Provide the [X, Y] coordinate of the cell's center where the given text is located.  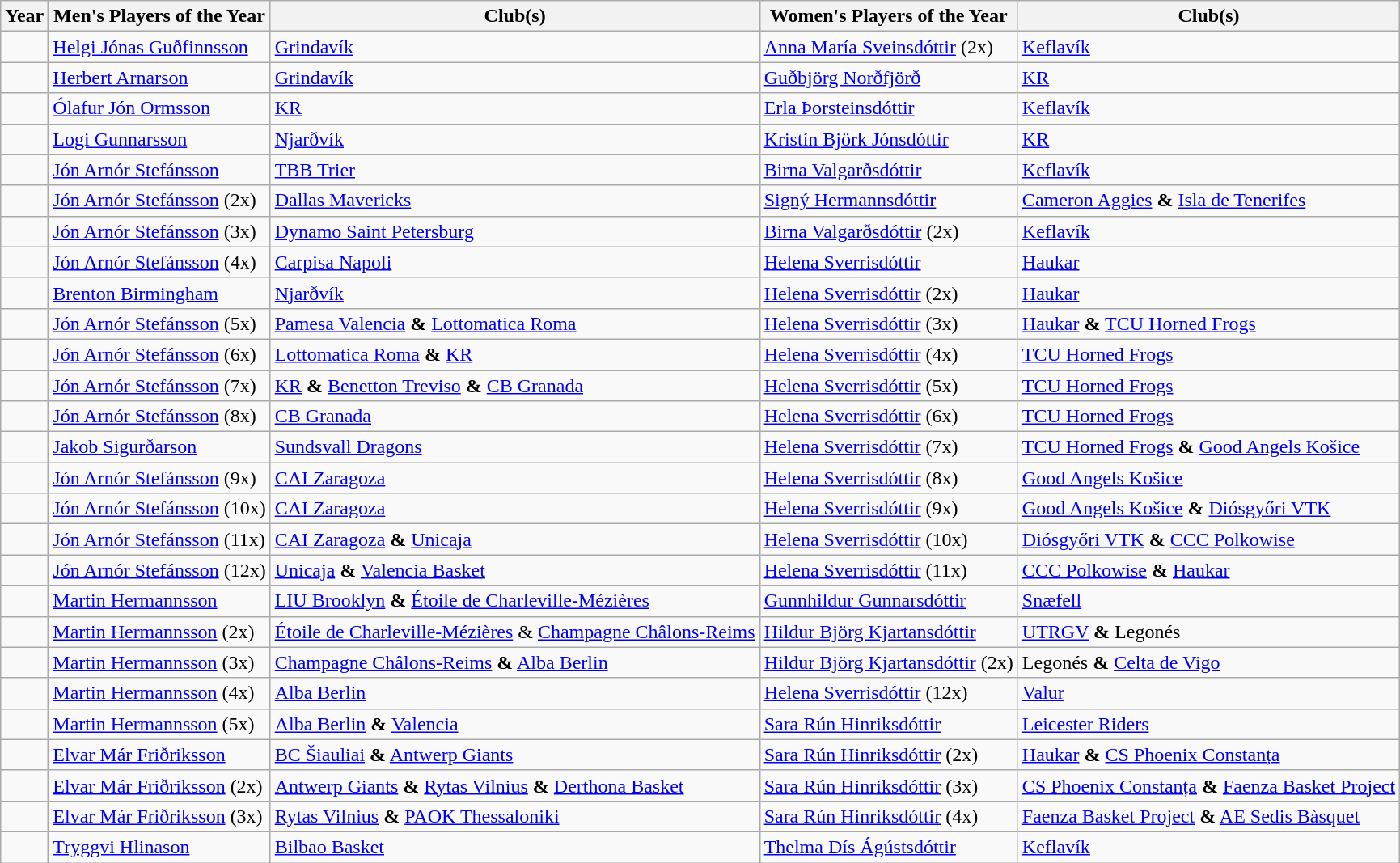
Martin Hermannsson (2x) [159, 632]
Helena Sverrisdóttir (5x) [888, 386]
Men's Players of the Year [159, 16]
Women's Players of the Year [888, 16]
Alba Berlin [514, 693]
Jón Arnór Stefánsson (4x) [159, 262]
Sara Rún Hinriksdóttir (2x) [888, 755]
Jakob Sigurðarson [159, 447]
Champagne Châlons-Reims & Alba Berlin [514, 662]
Hildur Björg Kjartansdóttir [888, 632]
Erla Þorsteinsdóttir [888, 108]
Sundsvall Dragons [514, 447]
Pamesa Valencia & Lottomatica Roma [514, 324]
Jón Arnór Stefánsson (9x) [159, 478]
Birna Valgarðsdóttir (2x) [888, 231]
Herbert Arnarson [159, 78]
BC Šiauliai & Antwerp Giants [514, 755]
Jón Arnór Stefánsson (8x) [159, 417]
Unicaja & Valencia Basket [514, 570]
Sara Rún Hinriksdóttir (4x) [888, 816]
Helena Sverrisdóttir [888, 262]
Jón Arnór Stefánsson (10x) [159, 509]
Snæfell [1208, 601]
Guðbjörg Norðfjörð [888, 78]
Anna María Sveinsdóttir (2x) [888, 47]
Helgi Jónas Guðfinnsson [159, 47]
Birna Valgarðsdóttir [888, 170]
Tryggvi Hlinason [159, 847]
Haukar & CS Phoenix Constanța [1208, 755]
Elvar Már Friðriksson (3x) [159, 816]
Rytas Vilnius & PAOK Thessaloniki [514, 816]
Martin Hermannsson (4x) [159, 693]
Gunnhildur Gunnarsdóttir [888, 601]
Carpisa Napoli [514, 262]
Alba Berlin & Valencia [514, 724]
Signý Hermannsdóttir [888, 201]
LIU Brooklyn & Étoile de Charleville-Mézières [514, 601]
Good Angels Košice & Diósgyőri VTK [1208, 509]
Helena Sverrisdóttir (3x) [888, 324]
Jón Arnór Stefánsson (3x) [159, 231]
TCU Horned Frogs & Good Angels Košice [1208, 447]
Brenton Birmingham [159, 293]
Lottomatica Roma & KR [514, 354]
CAI Zaragoza & Unicaja [514, 539]
Jón Arnór Stefánsson [159, 170]
Martin Hermannsson (5x) [159, 724]
CB Granada [514, 417]
Helena Sverrisdóttir (9x) [888, 509]
Helena Sverrisdóttir (10x) [888, 539]
Thelma Dís Ágústsdóttir [888, 847]
TBB Trier [514, 170]
Year [24, 16]
Kristín Björk Jónsdóttir [888, 139]
Helena Sverrisdóttir (12x) [888, 693]
Antwerp Giants & Rytas Vilnius & Derthona Basket [514, 785]
Jón Arnór Stefánsson (7x) [159, 386]
Ólafur Jón Ormsson [159, 108]
Elvar Már Friðriksson [159, 755]
Jón Arnór Stefánsson (11x) [159, 539]
Martin Hermannsson (3x) [159, 662]
Dynamo Saint Petersburg [514, 231]
CCC Polkowise & Haukar [1208, 570]
Good Angels Košice [1208, 478]
Logi Gunnarsson [159, 139]
Leicester Riders [1208, 724]
Jón Arnór Stefánsson (6x) [159, 354]
Martin Hermannsson [159, 601]
Étoile de Charleville-Mézières & Champagne Châlons-Reims [514, 632]
Haukar & TCU Horned Frogs [1208, 324]
Cameron Aggies & Isla de Tenerifes [1208, 201]
Helena Sverrisdóttir (11x) [888, 570]
Helena Sverrisdóttir (8x) [888, 478]
Helena Sverrisdóttir (2x) [888, 293]
Hildur Björg Kjartansdóttir (2x) [888, 662]
Sara Rún Hinriksdóttir [888, 724]
Jón Arnór Stefánsson (2x) [159, 201]
UTRGV & Legonés [1208, 632]
Faenza Basket Project & AE Sedis Bàsquet [1208, 816]
Helena Sverrisdóttir (4x) [888, 354]
Diósgyőri VTK & CCC Polkowise [1208, 539]
Dallas Mavericks [514, 201]
Legonés & Celta de Vigo [1208, 662]
Jón Arnór Stefánsson (5x) [159, 324]
Bilbao Basket [514, 847]
Jón Arnór Stefánsson (12x) [159, 570]
KR & Benetton Treviso & CB Granada [514, 386]
Valur [1208, 693]
CS Phoenix Constanța & Faenza Basket Project [1208, 785]
Helena Sverrisdóttir (7x) [888, 447]
Helena Sverrisdóttir (6x) [888, 417]
Sara Rún Hinriksdóttir (3x) [888, 785]
Elvar Már Friðriksson (2x) [159, 785]
